Pinpoint the cell where the given text exists, returning its (X, Y) midpoint coordinate. 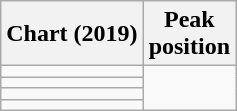
Chart (2019) (72, 34)
Peakposition (189, 34)
